Identify which cell holds the provided text, then report its [X, Y] central coordinate. 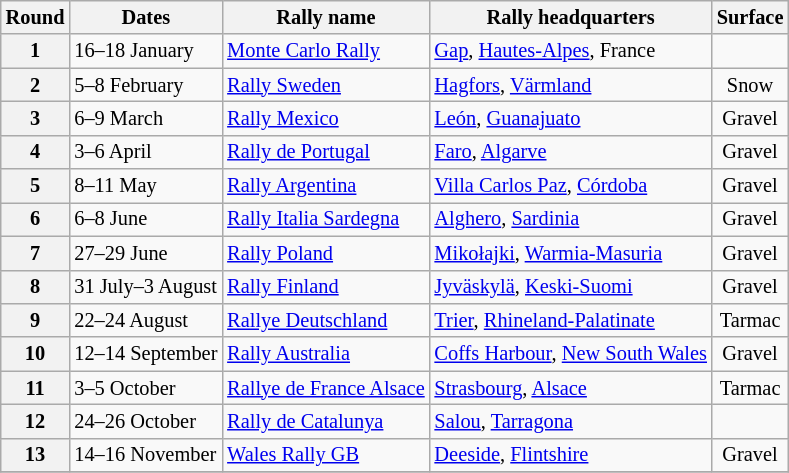
12–14 September [146, 354]
31 July–3 August [146, 287]
Rally Australia [326, 354]
Surface [750, 17]
Alghero, Sardinia [571, 219]
Monte Carlo Rally [326, 51]
Villa Carlos Paz, Córdoba [571, 186]
Rally Italia Sardegna [326, 219]
14–16 November [146, 455]
Rallye de France Alsace [326, 388]
Rally Argentina [326, 186]
5 [36, 186]
6 [36, 219]
León, Guanajuato [571, 118]
3 [36, 118]
Rallye Deutschland [326, 320]
Hagfors, Värmland [571, 85]
9 [36, 320]
11 [36, 388]
Snow [750, 85]
Rally Sweden [326, 85]
Rally de Portugal [326, 152]
1 [36, 51]
3–6 April [146, 152]
16–18 January [146, 51]
Rally Mexico [326, 118]
4 [36, 152]
12 [36, 421]
Round [36, 17]
Wales Rally GB [326, 455]
Rally Poland [326, 253]
Trier, Rhineland-Palatinate [571, 320]
6–8 June [146, 219]
3–5 October [146, 388]
Dates [146, 17]
7 [36, 253]
Rally Finland [326, 287]
Rally de Catalunya [326, 421]
27–29 June [146, 253]
2 [36, 85]
Rally headquarters [571, 17]
5–8 February [146, 85]
Strasbourg, Alsace [571, 388]
Coffs Harbour, New South Wales [571, 354]
Deeside, Flintshire [571, 455]
24–26 October [146, 421]
Salou, Tarragona [571, 421]
8 [36, 287]
8–11 May [146, 186]
6–9 March [146, 118]
13 [36, 455]
10 [36, 354]
Jyväskylä, Keski-Suomi [571, 287]
Gap, Hautes-Alpes, France [571, 51]
Faro, Algarve [571, 152]
22–24 August [146, 320]
Rally name [326, 17]
Mikołajki, Warmia-Masuria [571, 253]
